Return the (x, y) coordinate for the center point of the cell that contains the specified text.  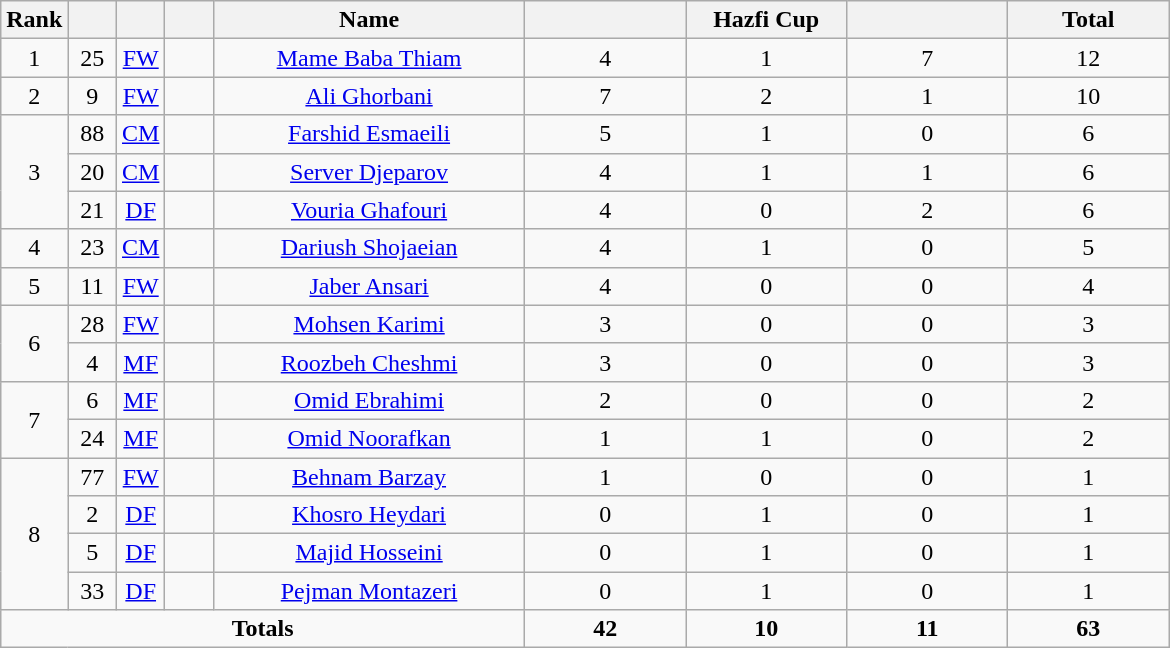
63 (1088, 629)
Khosro Heydari (370, 515)
12 (1088, 58)
Vouria Ghafouri (370, 210)
Omid Ebrahimi (370, 400)
Rank (34, 20)
Hazfi Cup (766, 20)
Roozbeh Cheshmi (370, 362)
21 (92, 210)
42 (606, 629)
Mame Baba Thiam (370, 58)
Pejman Montazeri (370, 591)
77 (92, 477)
Server Djeparov (370, 172)
33 (92, 591)
23 (92, 248)
Omid Noorafkan (370, 438)
Farshid Esmaeili (370, 134)
25 (92, 58)
88 (92, 134)
Total (1088, 20)
Behnam Barzay (370, 477)
Majid Hosseini (370, 553)
Name (370, 20)
8 (34, 534)
20 (92, 172)
24 (92, 438)
Ali Ghorbani (370, 96)
Totals (263, 629)
Dariush Shojaeian (370, 248)
9 (92, 96)
Mohsen Karimi (370, 324)
Jaber Ansari (370, 286)
28 (92, 324)
